Extract the [x, y] coordinate from the center of the cell holding the provided text.  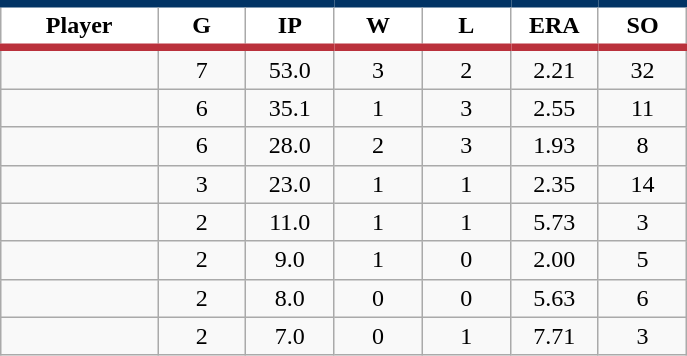
32 [642, 68]
7.0 [290, 336]
5.63 [554, 298]
G [202, 26]
7 [202, 68]
7.71 [554, 336]
5 [642, 260]
8 [642, 146]
9.0 [290, 260]
2.21 [554, 68]
5.73 [554, 222]
53.0 [290, 68]
2.35 [554, 184]
SO [642, 26]
11.0 [290, 222]
14 [642, 184]
W [378, 26]
IP [290, 26]
2.55 [554, 108]
2.00 [554, 260]
11 [642, 108]
35.1 [290, 108]
Player [80, 26]
L [466, 26]
1.93 [554, 146]
ERA [554, 26]
28.0 [290, 146]
23.0 [290, 184]
8.0 [290, 298]
